Capture the cell that displays the provided text and extract its (X, Y) central coordinate. 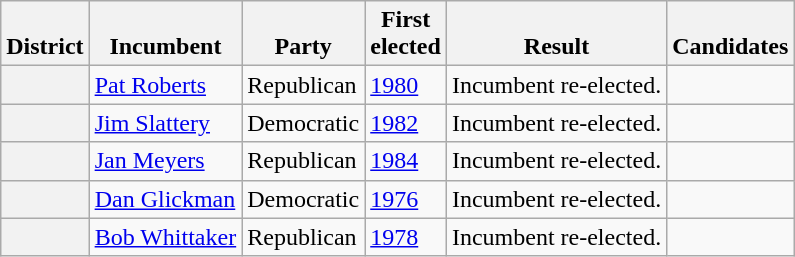
1976 (406, 199)
Jan Meyers (166, 161)
1982 (406, 123)
Candidates (730, 34)
Jim Slattery (166, 123)
District (45, 34)
1984 (406, 161)
Result (556, 34)
Dan Glickman (166, 199)
Bob Whittaker (166, 237)
Party (304, 34)
Pat Roberts (166, 85)
1978 (406, 237)
Firstelected (406, 34)
1980 (406, 85)
Incumbent (166, 34)
